Search for the cell housing the specified text and yield its [x, y] center coordinate. 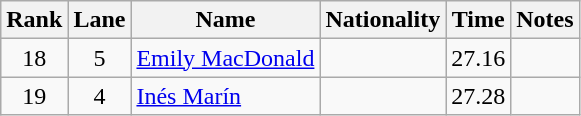
Notes [545, 20]
5 [100, 58]
27.28 [478, 96]
19 [34, 96]
Rank [34, 20]
Emily MacDonald [226, 58]
27.16 [478, 58]
18 [34, 58]
Name [226, 20]
Nationality [383, 20]
Inés Marín [226, 96]
Time [478, 20]
4 [100, 96]
Lane [100, 20]
